Locate the cell with the specified text and output its [x, y] center coordinate. 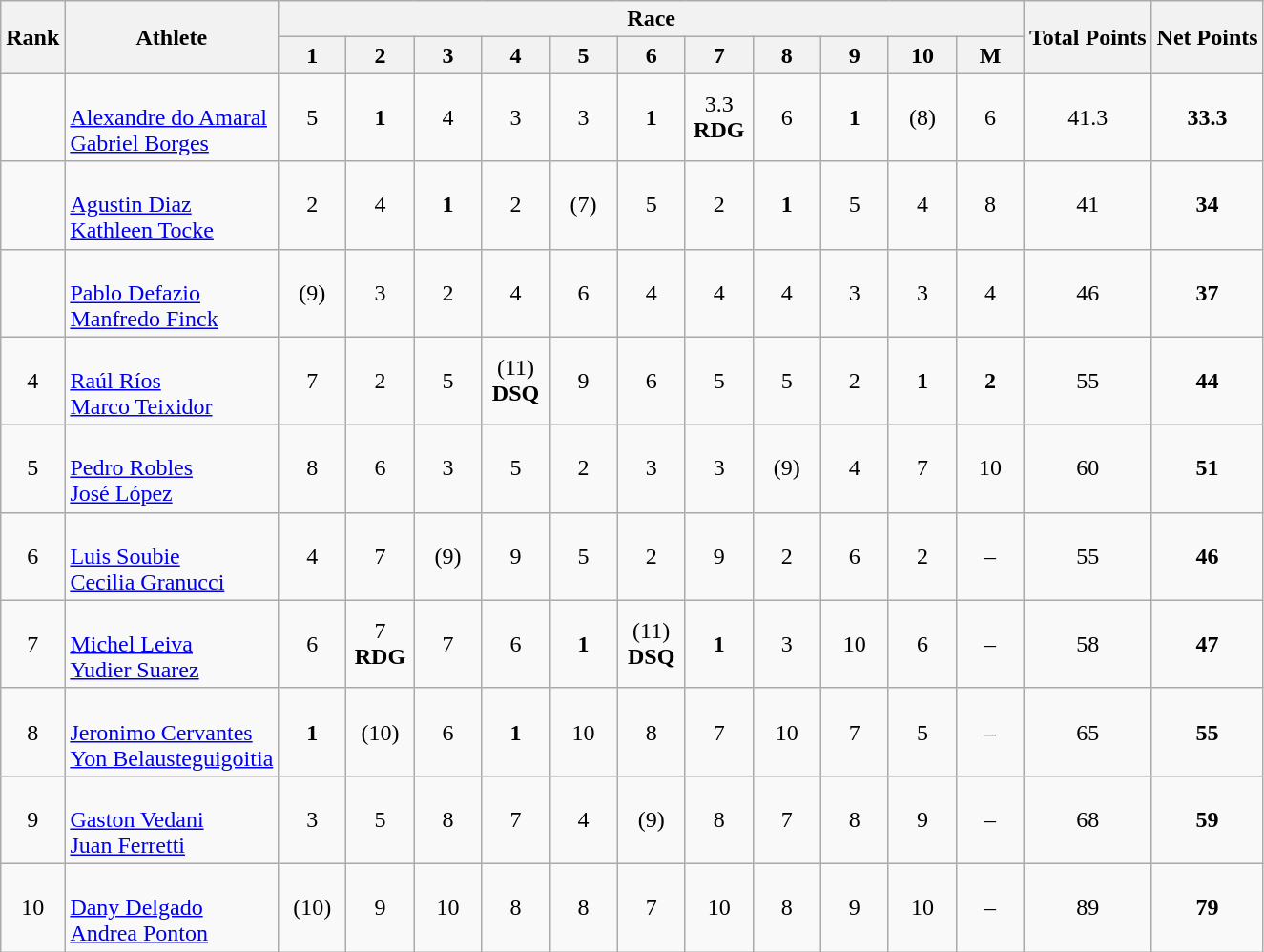
60 [1088, 468]
37 [1208, 293]
Luis SoubieCecilia Granucci [172, 556]
Total Points [1088, 37]
Net Points [1208, 37]
7RDG [380, 644]
47 [1208, 644]
Pedro RoblesJosé López [172, 468]
79 [1208, 907]
Dany DelgadoAndrea Ponton [172, 907]
(8) [922, 117]
Agustin DiazKathleen Tocke [172, 205]
41 [1088, 205]
Gaston VedaniJuan Ferretti [172, 819]
51 [1208, 468]
34 [1208, 205]
68 [1088, 819]
M [990, 55]
Alexandre do AmaralGabriel Borges [172, 117]
Michel LeivaYudier Suarez [172, 644]
Race [652, 19]
Raúl RíosMarco Teixidor [172, 381]
33.3 [1208, 117]
Rank [32, 37]
Athlete [172, 37]
Pablo DefazioManfredo Finck [172, 293]
44 [1208, 381]
Jeronimo CervantesYon Belausteguigoitia [172, 732]
(7) [584, 205]
89 [1088, 907]
59 [1208, 819]
58 [1088, 644]
3.3RDG [719, 117]
41.3 [1088, 117]
65 [1088, 732]
